Return (X, Y) of the center of cell containing provided text 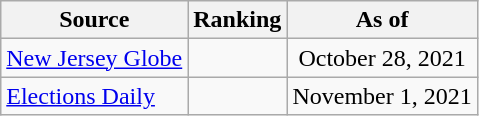
Ranking (238, 20)
October 28, 2021 (382, 58)
Source (94, 20)
Elections Daily (94, 96)
November 1, 2021 (382, 96)
As of (382, 20)
New Jersey Globe (94, 58)
